For the text-containing cell, return its midpoint in (X, Y) coordinate format. 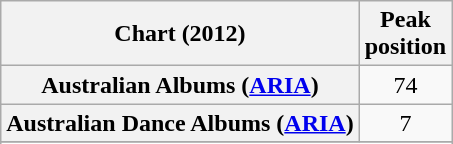
Peakposition (405, 34)
74 (405, 85)
Australian Albums (ARIA) (180, 85)
Chart (2012) (180, 34)
Australian Dance Albums (ARIA) (180, 123)
7 (405, 123)
